Scan for the cell matching the given text and deliver its (X, Y) coordinate at center. 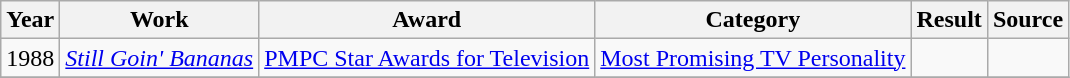
Work (160, 20)
Source (1028, 20)
Year (30, 20)
1988 (30, 58)
PMPC Star Awards for Television (427, 58)
Still Goin' Bananas (160, 58)
Result (949, 20)
Award (427, 20)
Category (753, 20)
Most Promising TV Personality (753, 58)
